Provide the [X, Y] coordinate of the cell's center where the given text is located.  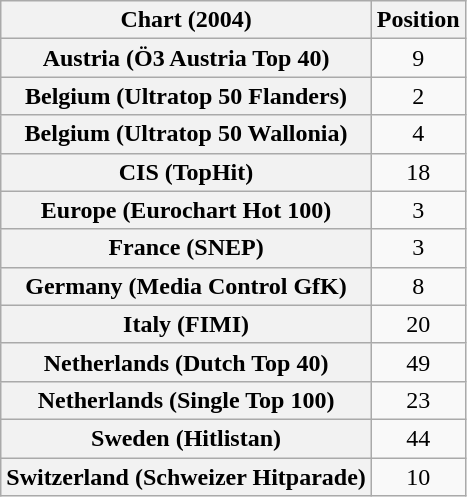
44 [418, 438]
CIS (TopHit) [186, 172]
2 [418, 96]
Netherlands (Dutch Top 40) [186, 362]
France (SNEP) [186, 248]
20 [418, 324]
Sweden (Hitlistan) [186, 438]
Belgium (Ultratop 50 Wallonia) [186, 134]
9 [418, 58]
Switzerland (Schweizer Hitparade) [186, 477]
Position [418, 20]
Germany (Media Control GfK) [186, 286]
10 [418, 477]
23 [418, 400]
49 [418, 362]
Austria (Ö3 Austria Top 40) [186, 58]
4 [418, 134]
Italy (FIMI) [186, 324]
Belgium (Ultratop 50 Flanders) [186, 96]
Netherlands (Single Top 100) [186, 400]
18 [418, 172]
8 [418, 286]
Chart (2004) [186, 20]
Europe (Eurochart Hot 100) [186, 210]
